Provide the [X, Y] coordinate of the cell's center where the given text is located.  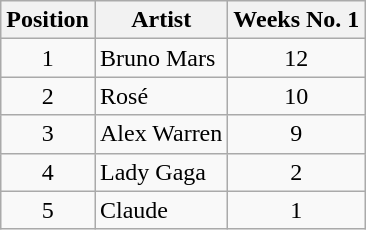
5 [48, 210]
10 [296, 96]
Alex Warren [160, 134]
Rosé [160, 96]
9 [296, 134]
Weeks No. 1 [296, 20]
Artist [160, 20]
Bruno Mars [160, 58]
Position [48, 20]
12 [296, 58]
3 [48, 134]
Lady Gaga [160, 172]
Claude [160, 210]
4 [48, 172]
